Return the [x, y] coordinate for the center point of the cell that contains the specified text.  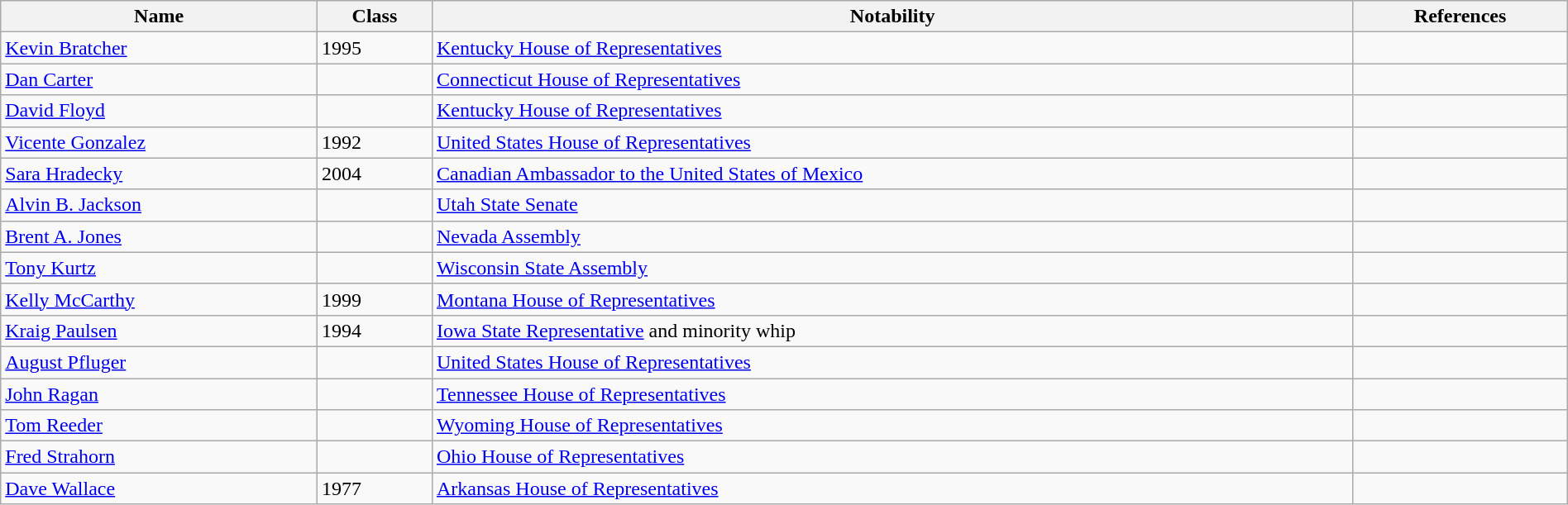
Sara Hradecky [159, 174]
David Floyd [159, 111]
Notability [892, 17]
Iowa State Representative and minority whip [892, 331]
Kevin Bratcher [159, 48]
Fred Strahorn [159, 457]
Dan Carter [159, 79]
Vicente Gonzalez [159, 142]
Dave Wallace [159, 488]
Connecticut House of Representatives [892, 79]
Class [374, 17]
Kraig Paulsen [159, 331]
Montana House of Representatives [892, 299]
August Pfluger [159, 362]
Tony Kurtz [159, 268]
Brent A. Jones [159, 236]
Ohio House of Representatives [892, 457]
1995 [374, 48]
Nevada Assembly [892, 236]
Arkansas House of Representatives [892, 488]
2004 [374, 174]
Tom Reeder [159, 426]
Kelly McCarthy [159, 299]
References [1460, 17]
1999 [374, 299]
Name [159, 17]
Utah State Senate [892, 205]
1977 [374, 488]
Wyoming House of Representatives [892, 426]
1992 [374, 142]
John Ragan [159, 394]
Canadian Ambassador to the United States of Mexico [892, 174]
Wisconsin State Assembly [892, 268]
Alvin B. Jackson [159, 205]
1994 [374, 331]
Tennessee House of Representatives [892, 394]
